Find where the given text appears and provide that cell's center as [X, Y] coordinate. 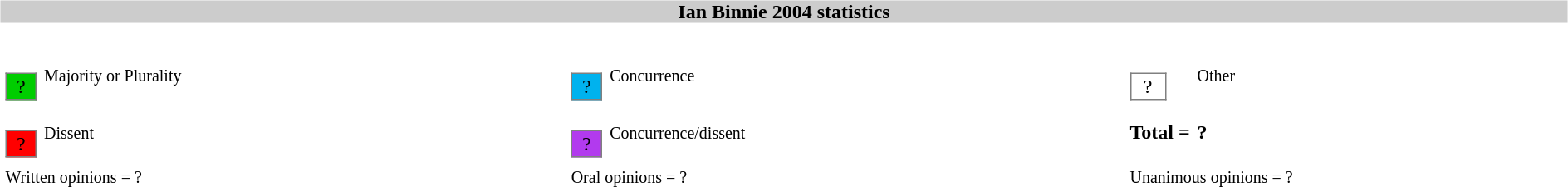
Majority or Plurality [304, 76]
Other [1380, 76]
Concurrence/dissent [865, 132]
Total = [1159, 132]
Ian Binnie 2004 statistics [784, 12]
Dissent [304, 132]
Concurrence [865, 76]
